Determine the [X, Y] coordinate at the center of the cell enclosing the given text.  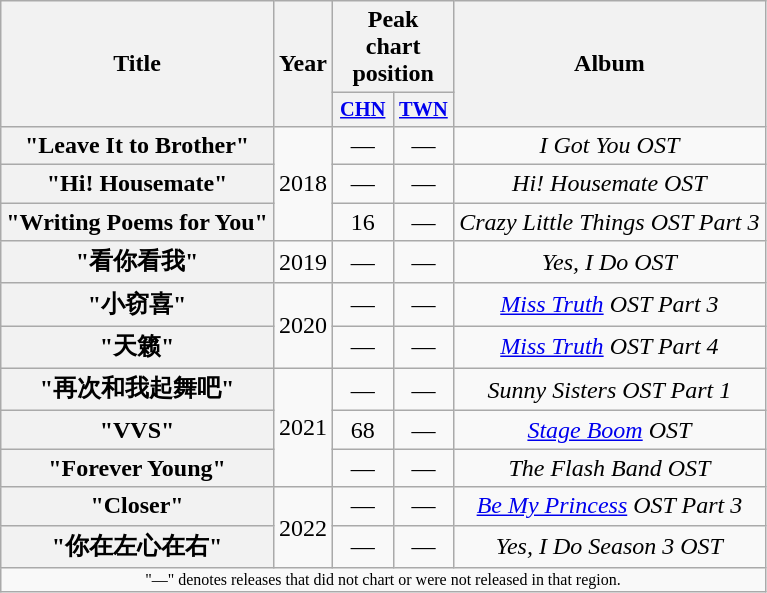
"小窃喜" [138, 304]
Be My Princess OST Part 3 [610, 506]
2019 [302, 262]
I Got You OST [610, 145]
"VVS" [138, 430]
Yes, I Do OST [610, 262]
The Flash Band OST [610, 468]
"Hi! Housemate" [138, 184]
"看你看我" [138, 262]
2020 [302, 326]
2021 [302, 428]
Sunny Sisters OST Part 1 [610, 390]
"Closer" [138, 506]
Title [138, 64]
Hi! Housemate OST [610, 184]
Yes, I Do Season 3 OST [610, 546]
TWN [424, 110]
Album [610, 64]
CHN [362, 110]
"再次和我起舞吧" [138, 390]
"Forever Young" [138, 468]
2022 [302, 528]
"—" denotes releases that did not chart or were not released in that region. [383, 580]
"Writing Poems for You" [138, 222]
Year [302, 64]
16 [362, 222]
2018 [302, 183]
"天籁" [138, 348]
Crazy Little Things OST Part 3 [610, 222]
Miss Truth OST Part 3 [610, 304]
Peak chart position [392, 47]
"Leave It to Brother" [138, 145]
68 [362, 430]
Miss Truth OST Part 4 [610, 348]
Stage Boom OST [610, 430]
"你在左心在右" [138, 546]
